Detect which cell encompasses the target text, then output its (X, Y) center coordinate. 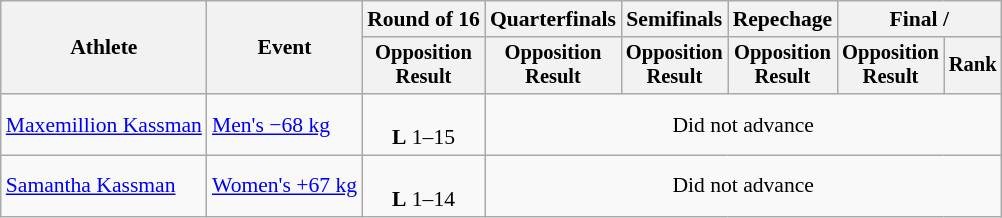
Men's −68 kg (284, 124)
Round of 16 (424, 19)
Quarterfinals (553, 19)
Women's +67 kg (284, 186)
Samantha Kassman (104, 186)
Rank (973, 66)
L 1–14 (424, 186)
Maxemillion Kassman (104, 124)
Repechage (783, 19)
Semifinals (674, 19)
Event (284, 48)
Athlete (104, 48)
L 1–15 (424, 124)
Final / (919, 19)
